Output the (x, y) coordinate of the center of the cell containing the given text.  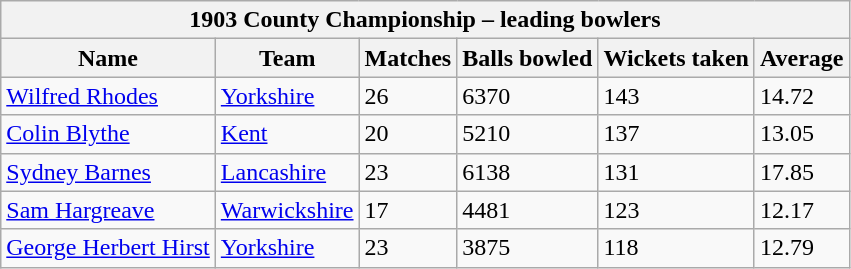
Team (287, 58)
12.17 (802, 210)
Lancashire (287, 172)
5210 (528, 134)
17.85 (802, 172)
Warwickshire (287, 210)
4481 (528, 210)
1903 County Championship – leading bowlers (425, 20)
Balls bowled (528, 58)
3875 (528, 248)
123 (676, 210)
Name (108, 58)
12.79 (802, 248)
Kent (287, 134)
13.05 (802, 134)
118 (676, 248)
131 (676, 172)
George Herbert Hirst (108, 248)
Wickets taken (676, 58)
Average (802, 58)
137 (676, 134)
17 (408, 210)
Matches (408, 58)
Colin Blythe (108, 134)
143 (676, 96)
Wilfred Rhodes (108, 96)
6138 (528, 172)
26 (408, 96)
Sam Hargreave (108, 210)
Sydney Barnes (108, 172)
6370 (528, 96)
14.72 (802, 96)
20 (408, 134)
